Detect which cell encompasses the target text, then output its (x, y) center coordinate. 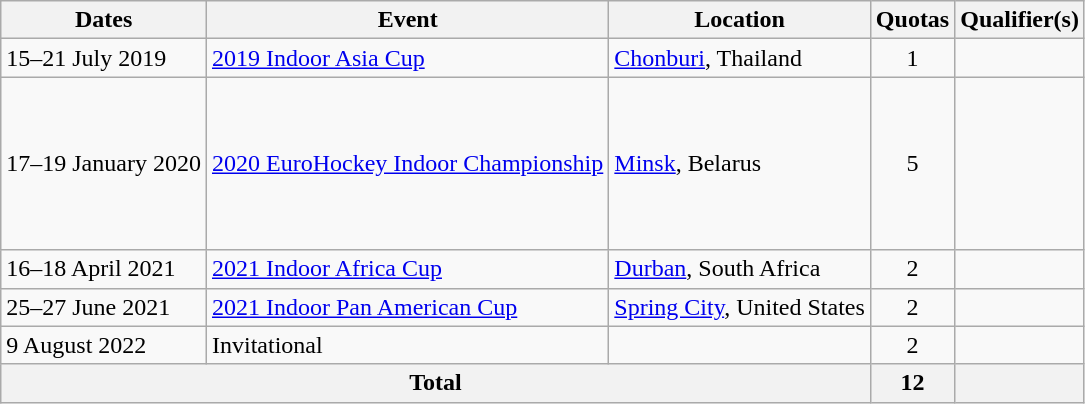
Total (436, 383)
Durban, South Africa (740, 269)
1 (912, 58)
Invitational (407, 345)
Dates (104, 20)
Spring City, United States (740, 307)
2021 Indoor Africa Cup (407, 269)
Chonburi, Thailand (740, 58)
25–27 June 2021 (104, 307)
15–21 July 2019 (104, 58)
Qualifier(s) (1020, 20)
5 (912, 164)
9 August 2022 (104, 345)
Quotas (912, 20)
2019 Indoor Asia Cup (407, 58)
Event (407, 20)
2021 Indoor Pan American Cup (407, 307)
Minsk, Belarus (740, 164)
16–18 April 2021 (104, 269)
12 (912, 383)
Location (740, 20)
17–19 January 2020 (104, 164)
2020 EuroHockey Indoor Championship (407, 164)
